Find where the given text appears and provide that cell's center as (X, Y) coordinate. 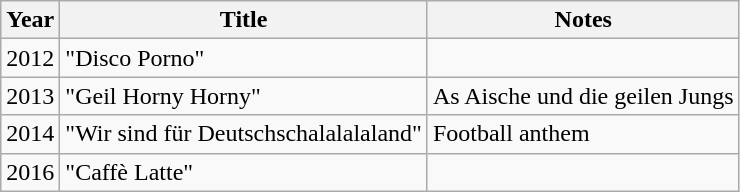
2014 (30, 134)
"Geil Horny Horny" (244, 96)
Notes (583, 20)
2016 (30, 172)
"Disco Porno" (244, 58)
Title (244, 20)
Year (30, 20)
2012 (30, 58)
"Wir sind für Deutschschalalalaland" (244, 134)
Football anthem (583, 134)
2013 (30, 96)
"Caffè Latte" (244, 172)
As Aische und die geilen Jungs (583, 96)
